Identify which cell holds the provided text, then report its [X, Y] central coordinate. 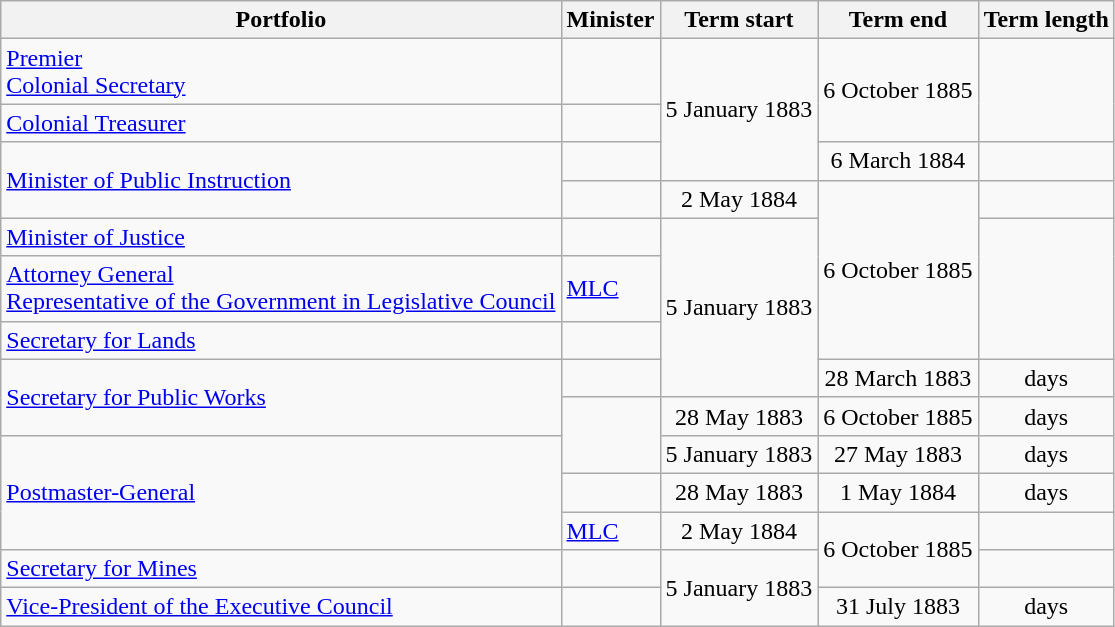
PremierColonial Secretary [281, 72]
1 May 1884 [898, 492]
28 March 1883 [898, 378]
Secretary for Lands [281, 340]
Minister [610, 20]
Vice-President of the Executive Council [281, 607]
Postmaster-General [281, 492]
Minister of Justice [281, 237]
Term length [1046, 20]
6 March 1884 [898, 161]
31 July 1883 [898, 607]
Term end [898, 20]
Minister of Public Instruction [281, 180]
Attorney GeneralRepresentative of the Government in Legislative Council [281, 288]
Term start [739, 20]
27 May 1883 [898, 454]
Secretary for Mines [281, 569]
Colonial Treasurer [281, 123]
Portfolio [281, 20]
Secretary for Public Works [281, 397]
